Search for the cell housing the specified text and yield its (X, Y) center coordinate. 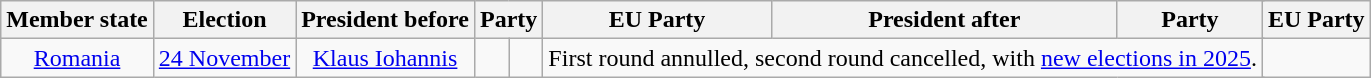
Member state (78, 20)
President after (944, 20)
Klaus Iohannis (386, 58)
Romania (78, 58)
Election (224, 20)
24 November (224, 58)
President before (386, 20)
First round annulled, second round cancelled, with new elections in 2025. (903, 58)
